Search for the cell housing the specified text and yield its (X, Y) center coordinate. 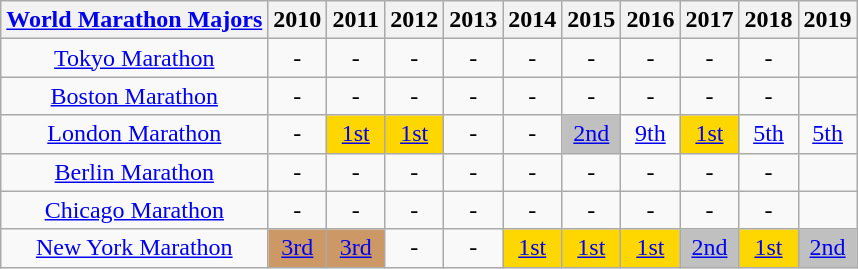
2019 (828, 20)
2011 (356, 20)
2013 (474, 20)
2010 (298, 20)
2017 (710, 20)
Tokyo Marathon (134, 58)
Boston Marathon (134, 96)
Chicago Marathon (134, 210)
9th (650, 134)
London Marathon (134, 134)
New York Marathon (134, 248)
2014 (532, 20)
2016 (650, 20)
2015 (592, 20)
Berlin Marathon (134, 172)
2018 (768, 20)
2012 (414, 20)
World Marathon Majors (134, 20)
